Find where the given text appears and provide that cell's center as (x, y) coordinate. 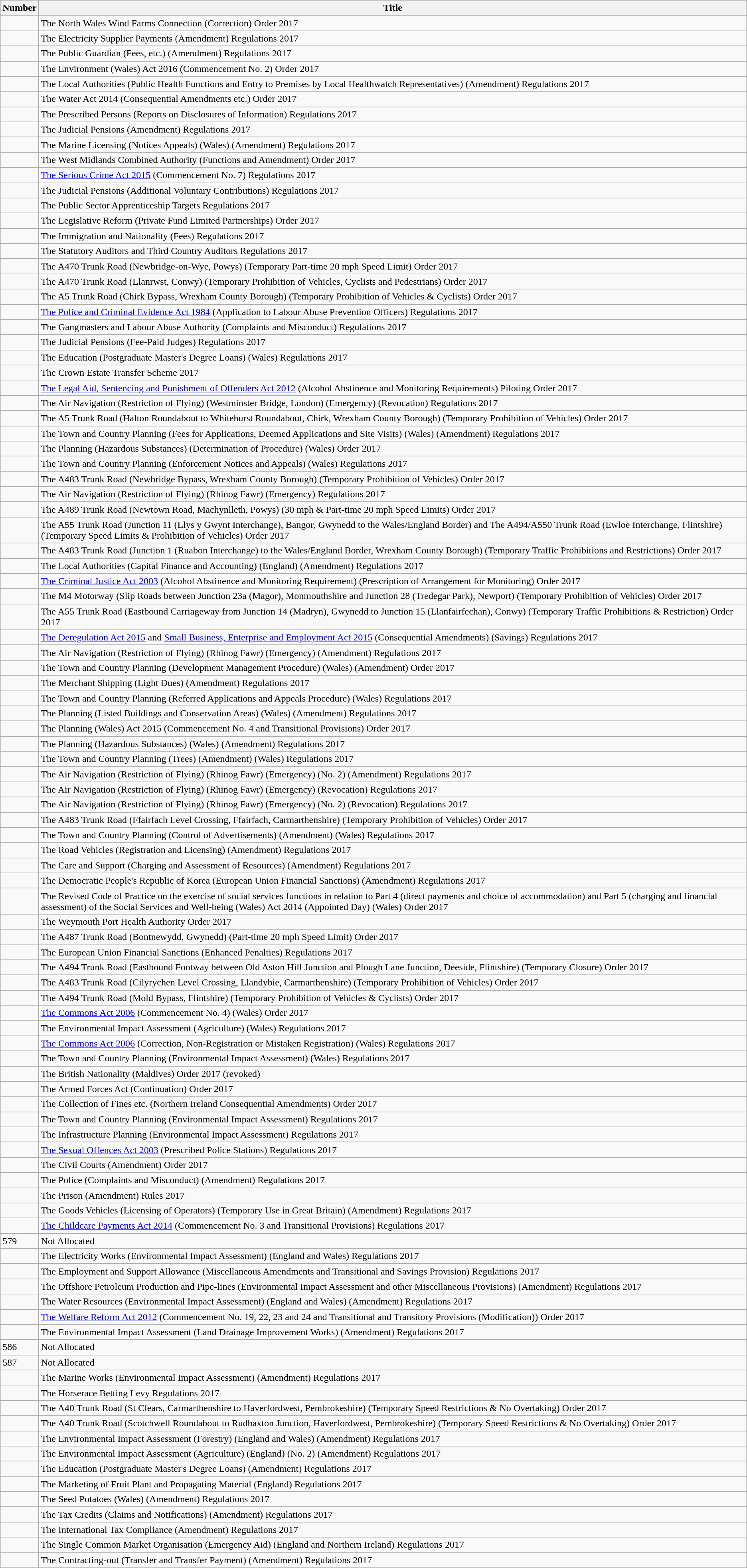
The Planning (Hazardous Substances) (Wales) (Amendment) Regulations 2017 (393, 744)
The Care and Support (Charging and Assessment of Resources) (Amendment) Regulations 2017 (393, 865)
The Environmental Impact Assessment (Agriculture) (Wales) Regulations 2017 (393, 1028)
The Collection of Fines etc. (Northern Ireland Consequential Amendments) Order 2017 (393, 1104)
The Sexual Offences Act 2003 (Prescribed Police Stations) Regulations 2017 (393, 1150)
The Environmental Impact Assessment (Agriculture) (England) (No. 2) (Amendment) Regulations 2017 (393, 1454)
The Air Navigation (Restriction of Flying) (Rhinog Fawr) (Emergency) Regulations 2017 (393, 494)
The Town and Country Planning (Development Management Procedure) (Wales) (Amendment) Order 2017 (393, 668)
The A483 Trunk Road (Ffairfach Level Crossing, Ffairfach, Carmarthenshire) (Temporary Prohibition of Vehicles) Order 2017 (393, 820)
The Offshore Petroleum Production and Pipe-lines (Environmental Impact Assessment and other Miscellaneous Provisions) (Amendment) Regulations 2017 (393, 1287)
The A5 Trunk Road (Halton Roundabout to Whitehurst Roundabout, Chirk, Wrexham County Borough) (Temporary Prohibition of Vehicles) Order 2017 (393, 418)
The Town and Country Planning (Trees) (Amendment) (Wales) Regulations 2017 (393, 759)
The British Nationality (Maldives) Order 2017 (revoked) (393, 1074)
The A494 Trunk Road (Mold Bypass, Flintshire) (Temporary Prohibition of Vehicles & Cyclists) Order 2017 (393, 998)
The European Union Financial Sanctions (Enhanced Penalties) Regulations 2017 (393, 952)
The Judicial Pensions (Fee-Paid Judges) Regulations 2017 (393, 342)
The A470 Trunk Road (Newbridge-on-Wye, Powys) (Temporary Part-time 20 mph Speed Limit) Order 2017 (393, 266)
The Town and Country Planning (Control of Advertisements) (Amendment) (Wales) Regulations 2017 (393, 835)
The International Tax Compliance (Amendment) Regulations 2017 (393, 1530)
The Marine Works (Environmental Impact Assessment) (Amendment) Regulations 2017 (393, 1378)
The Employment and Support Allowance (Miscellaneous Amendments and Transitional and Savings Provision) Regulations 2017 (393, 1271)
The Planning (Hazardous Substances) (Determination of Procedure) (Wales) Order 2017 (393, 449)
The Education (Postgraduate Master's Degree Loans) (Wales) Regulations 2017 (393, 357)
The Environmental Impact Assessment (Forestry) (England and Wales) (Amendment) Regulations 2017 (393, 1439)
The Armed Forces Act (Continuation) Order 2017 (393, 1089)
The Tax Credits (Claims and Notifications) (Amendment) Regulations 2017 (393, 1514)
The Water Act 2014 (Consequential Amendments etc.) Order 2017 (393, 99)
The Water Resources (Environmental Impact Assessment) (England and Wales) (Amendment) Regulations 2017 (393, 1302)
The Crown Estate Transfer Scheme 2017 (393, 373)
The Democratic People's Republic of Korea (European Union Financial Sanctions) (Amendment) Regulations 2017 (393, 880)
The Prison (Amendment) Rules 2017 (393, 1195)
The Serious Crime Act 2015 (Commencement No. 7) Regulations 2017 (393, 175)
The A40 Trunk Road (St Clears, Carmarthenshire to Haverfordwest, Pembrokeshire) (Temporary Speed Restrictions & No Overtaking) Order 2017 (393, 1408)
The Planning (Listed Buildings and Conservation Areas) (Wales) (Amendment) Regulations 2017 (393, 714)
The A489 Trunk Road (Newtown Road, Machynlleth, Powys) (30 mph & Part-time 20 mph Speed Limits) Order 2017 (393, 509)
The Horserace Betting Levy Regulations 2017 (393, 1393)
The Town and Country Planning (Environmental Impact Assessment) Regulations 2017 (393, 1119)
The Judicial Pensions (Amendment) Regulations 2017 (393, 129)
The Civil Courts (Amendment) Order 2017 (393, 1165)
The North Wales Wind Farms Connection (Correction) Order 2017 (393, 23)
The Town and Country Planning (Referred Applications and Appeals Procedure) (Wales) Regulations 2017 (393, 698)
The Contracting-out (Transfer and Transfer Payment) (Amendment) Regulations 2017 (393, 1560)
The Environmental Impact Assessment (Land Drainage Improvement Works) (Amendment) Regulations 2017 (393, 1332)
Title (393, 8)
579 (20, 1241)
586 (20, 1347)
The Prescribed Persons (Reports on Disclosures of Information) Regulations 2017 (393, 114)
The Goods Vehicles (Licensing of Operators) (Temporary Use in Great Britain) (Amendment) Regulations 2017 (393, 1211)
The Environment (Wales) Act 2016 (Commencement No. 2) Order 2017 (393, 69)
The Marketing of Fruit Plant and Propagating Material (England) Regulations 2017 (393, 1484)
The Planning (Wales) Act 2015 (Commencement No. 4 and Transitional Provisions) Order 2017 (393, 729)
The A483 Trunk Road (Cilyrychen Level Crossing, Llandybie, Carmarthenshire) (Temporary Prohibition of Vehicles) Order 2017 (393, 983)
The Education (Postgraduate Master's Degree Loans) (Amendment) Regulations 2017 (393, 1469)
The Judicial Pensions (Additional Voluntary Contributions) Regulations 2017 (393, 190)
The Weymouth Port Health Authority Order 2017 (393, 922)
The Police (Complaints and Misconduct) (Amendment) Regulations 2017 (393, 1180)
The Legislative Reform (Private Fund Limited Partnerships) Order 2017 (393, 221)
The Criminal Justice Act 2003 (Alcohol Abstinence and Monitoring Requirement) (Prescription of Arrangement for Monitoring) Order 2017 (393, 581)
The Single Common Market Organisation (Emergency Aid) (England and Northern Ireland) Regulations 2017 (393, 1545)
The Air Navigation (Restriction of Flying) (Westminster Bridge, London) (Emergency) (Revocation) Regulations 2017 (393, 403)
The A470 Trunk Road (Llanrwst, Conwy) (Temporary Prohibition of Vehicles, Cyclists and Pedestrians) Order 2017 (393, 281)
The West Midlands Combined Authority (Functions and Amendment) Order 2017 (393, 160)
The A5 Trunk Road (Chirk Bypass, Wrexham County Borough) (Temporary Prohibition of Vehicles & Cyclists) Order 2017 (393, 297)
587 (20, 1362)
The Air Navigation (Restriction of Flying) (Rhinog Fawr) (Emergency) (No. 2) (Amendment) Regulations 2017 (393, 774)
The Electricity Supplier Payments (Amendment) Regulations 2017 (393, 38)
Number (20, 8)
The Town and Country Planning (Enforcement Notices and Appeals) (Wales) Regulations 2017 (393, 464)
The Electricity Works (Environmental Impact Assessment) (England and Wales) Regulations 2017 (393, 1256)
The Town and Country Planning (Fees for Applications, Deemed Applications and Site Visits) (Wales) (Amendment) Regulations 2017 (393, 433)
The Commons Act 2006 (Correction, Non-Registration or Mistaken Registration) (Wales) Regulations 2017 (393, 1043)
The Police and Criminal Evidence Act 1984 (Application to Labour Abuse Prevention Officers) Regulations 2017 (393, 312)
The Public Sector Apprenticeship Targets Regulations 2017 (393, 206)
The Town and Country Planning (Environmental Impact Assessment) (Wales) Regulations 2017 (393, 1059)
The Legal Aid, Sentencing and Punishment of Offenders Act 2012 (Alcohol Abstinence and Monitoring Requirements) Piloting Order 2017 (393, 388)
The Immigration and Nationality (Fees) Regulations 2017 (393, 236)
The A483 Trunk Road (Newbridge Bypass, Wrexham County Borough) (Temporary Prohibition of Vehicles) Order 2017 (393, 479)
The Local Authorities (Public Health Functions and Entry to Premises by Local Healthwatch Representatives) (Amendment) Regulations 2017 (393, 84)
The Road Vehicles (Registration and Licensing) (Amendment) Regulations 2017 (393, 850)
The Marine Licensing (Notices Appeals) (Wales) (Amendment) Regulations 2017 (393, 145)
The Air Navigation (Restriction of Flying) (Rhinog Fawr) (Emergency) (Revocation) Regulations 2017 (393, 789)
The Local Authorities (Capital Finance and Accounting) (England) (Amendment) Regulations 2017 (393, 566)
The Infrastructure Planning (Environmental Impact Assessment) Regulations 2017 (393, 1134)
The Seed Potatoes (Wales) (Amendment) Regulations 2017 (393, 1499)
The Air Navigation (Restriction of Flying) (Rhinog Fawr) (Emergency) (No. 2) (Revocation) Regulations 2017 (393, 805)
The A487 Trunk Road (Bontnewydd, Gwynedd) (Part-time 20 mph Speed Limit) Order 2017 (393, 937)
The Merchant Shipping (Light Dues) (Amendment) Regulations 2017 (393, 683)
The Statutory Auditors and Third Country Auditors Regulations 2017 (393, 251)
The Commons Act 2006 (Commencement No. 4) (Wales) Order 2017 (393, 1013)
The Deregulation Act 2015 and Small Business, Enterprise and Employment Act 2015 (Consequential Amendments) (Savings) Regulations 2017 (393, 637)
The Public Guardian (Fees, etc.) (Amendment) Regulations 2017 (393, 54)
The Welfare Reform Act 2012 (Commencement No. 19, 22, 23 and 24 and Transitional and Transitory Provisions (Modification)) Order 2017 (393, 1317)
The Gangmasters and Labour Abuse Authority (Complaints and Misconduct) Regulations 2017 (393, 327)
The Childcare Payments Act 2014 (Commencement No. 3 and Transitional Provisions) Regulations 2017 (393, 1226)
The A494 Trunk Road (Eastbound Footway between Old Aston Hill Junction and Plough Lane Junction, Deeside, Flintshire) (Temporary Closure) Order 2017 (393, 967)
The Air Navigation (Restriction of Flying) (Rhinog Fawr) (Emergency) (Amendment) Regulations 2017 (393, 652)
